Return the (x, y) coordinate for the center point of the cell that contains the specified text.  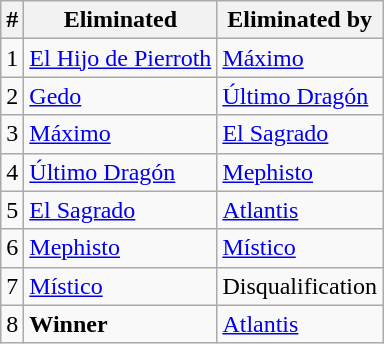
Eliminated (120, 20)
6 (12, 248)
5 (12, 210)
Gedo (120, 96)
Winner (120, 324)
Disqualification (300, 286)
8 (12, 324)
7 (12, 286)
Eliminated by (300, 20)
# (12, 20)
1 (12, 58)
3 (12, 134)
El Hijo de Pierroth (120, 58)
4 (12, 172)
2 (12, 96)
